Return [x, y] of the center of cell containing provided text 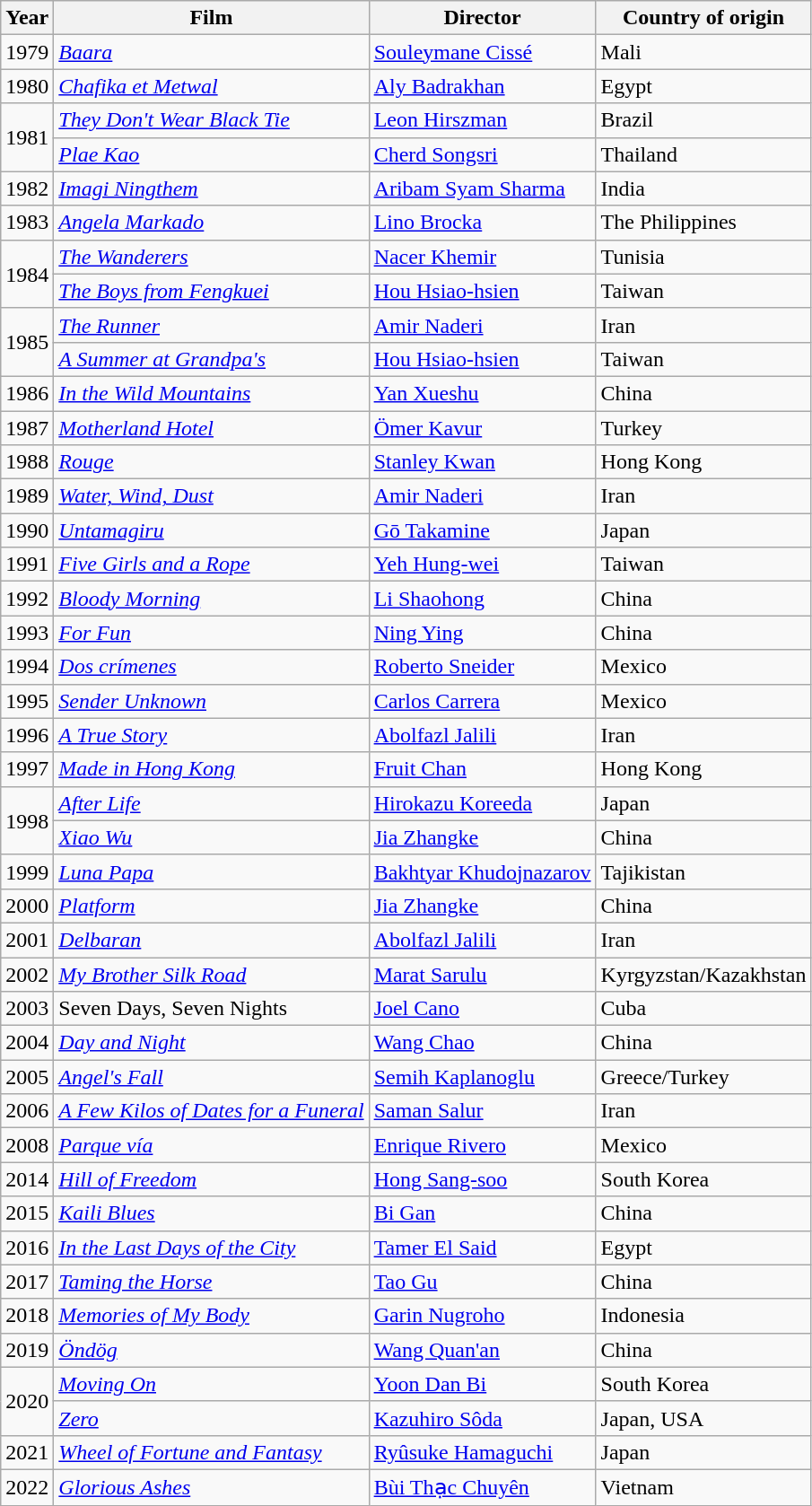
2021 [27, 1452]
A True Story [212, 735]
Cuba [703, 1009]
Cherd Songsri [483, 154]
For Fun [212, 633]
Chafika et Metwal [212, 86]
Hong Sang-soo [483, 1179]
2001 [27, 940]
1979 [27, 52]
2004 [27, 1043]
2020 [27, 1401]
1980 [27, 86]
Director [483, 18]
Parque vía [212, 1145]
2014 [27, 1179]
Öndög [212, 1350]
2019 [27, 1350]
1989 [27, 496]
Tunisia [703, 257]
Ömer Kavur [483, 428]
2018 [27, 1316]
1995 [27, 701]
The Runner [212, 325]
Li Shaohong [483, 599]
Brazil [703, 120]
2006 [27, 1111]
Memories of My Body [212, 1316]
1997 [27, 769]
Kaili Blues [212, 1213]
Zero [212, 1418]
Wheel of Fortune and Fantasy [212, 1452]
Hill of Freedom [212, 1179]
2003 [27, 1009]
Day and Night [212, 1043]
Semih Kaplanoglu [483, 1077]
Bi Gan [483, 1213]
Hirokazu Koreeda [483, 803]
1996 [27, 735]
My Brother Silk Road [212, 974]
1994 [27, 667]
Yan Xueshu [483, 393]
1990 [27, 530]
1983 [27, 223]
Vietnam [703, 1487]
Glorious Ashes [212, 1487]
Xiao Wu [212, 837]
The Wanderers [212, 257]
Bakhtyar Khudojnazarov [483, 871]
1991 [27, 565]
Wang Chao [483, 1043]
Tajikistan [703, 871]
Nacer Khemir [483, 257]
1988 [27, 462]
Gō Takamine [483, 530]
1982 [27, 188]
Kazuhiro Sôda [483, 1418]
1992 [27, 599]
The Boys from Fengkuei [212, 291]
Yeh Hung-wei [483, 565]
Luna Papa [212, 871]
Tamer El Said [483, 1248]
Saman Salur [483, 1111]
Tao Gu [483, 1282]
1986 [27, 393]
After Life [212, 803]
Bùi Thạc Chuyên [483, 1487]
Year [27, 18]
Five Girls and a Rope [212, 565]
1999 [27, 871]
2002 [27, 974]
2008 [27, 1145]
A Summer at Grandpa's [212, 359]
Rouge [212, 462]
Joel Cano [483, 1009]
2016 [27, 1248]
2017 [27, 1282]
Carlos Carrera [483, 701]
Marat Sarulu [483, 974]
1981 [27, 137]
2022 [27, 1487]
Greece/Turkey [703, 1077]
Kyrgyzstan/Kazakhstan [703, 974]
Wang Quan'an [483, 1350]
Enrique Rivero [483, 1145]
2015 [27, 1213]
Platform [212, 906]
Roberto Sneider [483, 667]
Mali [703, 52]
Bloody Morning [212, 599]
Angela Markado [212, 223]
The Philippines [703, 223]
Taming the Horse [212, 1282]
They Don't Wear Black Tie [212, 120]
Stanley Kwan [483, 462]
Sender Unknown [212, 701]
Leon Hirszman [483, 120]
2000 [27, 906]
In the Last Days of the City [212, 1248]
1987 [27, 428]
Moving On [212, 1384]
Imagi Ningthem [212, 188]
Dos crímenes [212, 667]
Ning Ying [483, 633]
Turkey [703, 428]
Ryûsuke Hamaguchi [483, 1452]
Untamagiru [212, 530]
A Few Kilos of Dates for a Funeral [212, 1111]
Motherland Hotel [212, 428]
Japan, USA [703, 1418]
Baara [212, 52]
1993 [27, 633]
Thailand [703, 154]
Lino Brocka [483, 223]
Plae Kao [212, 154]
Aly Badrakhan [483, 86]
India [703, 188]
In the Wild Mountains [212, 393]
Yoon Dan Bi [483, 1384]
1998 [27, 820]
Angel's Fall [212, 1077]
Country of origin [703, 18]
Film [212, 18]
Aribam Syam Sharma [483, 188]
1984 [27, 274]
Indonesia [703, 1316]
Made in Hong Kong [212, 769]
2005 [27, 1077]
Water, Wind, Dust [212, 496]
Garin Nugroho [483, 1316]
Fruit Chan [483, 769]
1985 [27, 342]
Delbaran [212, 940]
Seven Days, Seven Nights [212, 1009]
Souleymane Cissé [483, 52]
